Find where the given text appears and provide that cell's center as (X, Y) coordinate. 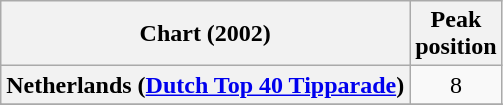
Chart (2002) (206, 34)
Peakposition (456, 34)
8 (456, 85)
Netherlands (Dutch Top 40 Tipparade) (206, 85)
